Search for the cell housing the specified text and yield its [X, Y] center coordinate. 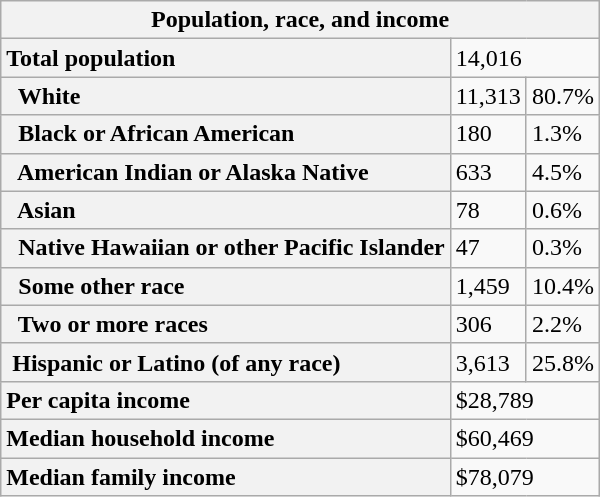
2.2% [562, 324]
180 [488, 134]
American Indian or Alaska Native [226, 172]
1.3% [562, 134]
White [226, 96]
10.4% [562, 286]
Native Hawaiian or other Pacific Islander [226, 248]
Two or more races [226, 324]
$60,469 [524, 438]
14,016 [524, 58]
$28,789 [524, 400]
1,459 [488, 286]
78 [488, 210]
Asian [226, 210]
Some other race [226, 286]
3,613 [488, 362]
Per capita income [226, 400]
$78,079 [524, 477]
80.7% [562, 96]
Population, race, and income [300, 20]
11,313 [488, 96]
47 [488, 248]
Black or African American [226, 134]
Median household income [226, 438]
0.3% [562, 248]
Median family income [226, 477]
306 [488, 324]
4.5% [562, 172]
Total population [226, 58]
Hispanic or Latino (of any race) [226, 362]
633 [488, 172]
25.8% [562, 362]
0.6% [562, 210]
